Identify which cell holds the provided text, then report its [x, y] central coordinate. 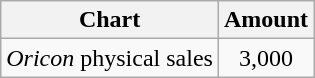
Chart [110, 20]
3,000 [266, 58]
Oricon physical sales [110, 58]
Amount [266, 20]
